Scan for the cell matching the given text and deliver its (x, y) coordinate at center. 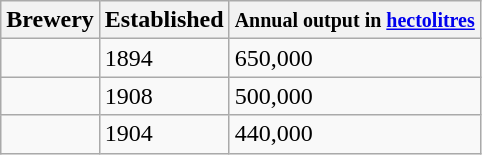
1904 (164, 134)
650,000 (354, 58)
Brewery (50, 20)
1894 (164, 58)
500,000 (354, 96)
440,000 (354, 134)
Annual output in hectolitres (354, 20)
1908 (164, 96)
Established (164, 20)
